Capture the cell that displays the provided text and extract its (X, Y) central coordinate. 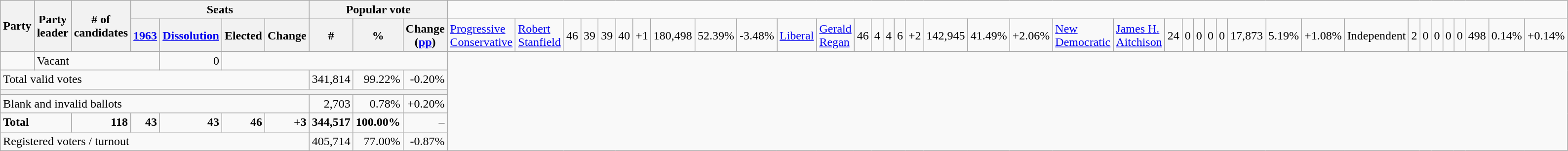
5.19% (1284, 36)
# ofcandidates (101, 26)
Liberal (797, 36)
– (425, 122)
2 (1414, 36)
Seats (220, 10)
344,517 (331, 122)
Robert Stanfield (540, 36)
Vacant (97, 61)
Party leader (52, 26)
405,714 (331, 141)
0.78% (378, 104)
% (378, 36)
41.49% (988, 36)
Blank and invalid ballots (155, 104)
# (331, 36)
Independent (1376, 36)
118 (101, 122)
+3 (287, 122)
+0.14% (1546, 36)
-0.20% (425, 79)
+2.06% (1031, 36)
Total (36, 122)
2,703 (331, 104)
6 (900, 36)
Change (287, 36)
Elected (243, 36)
+1 (642, 36)
100.00% (378, 122)
1963 (145, 36)
Gerald Regan (835, 36)
40 (624, 36)
Registered voters / turnout (155, 141)
+0.20% (425, 104)
New Democratic (1083, 36)
+2 (914, 36)
24 (1173, 36)
52.39% (716, 36)
Change (pp) (425, 36)
0.14% (1507, 36)
Total valid votes (155, 79)
142,945 (946, 36)
498 (1477, 36)
Dissolution (191, 36)
Popular vote (378, 10)
-0.87% (425, 141)
180,498 (672, 36)
James H. Aitchison (1139, 36)
341,814 (331, 79)
-3.48% (756, 36)
+1.08% (1323, 36)
Progressive Conservative (481, 36)
17,873 (1247, 36)
Party (17, 26)
77.00% (378, 141)
99.22% (378, 79)
